Identify which cell holds the provided text, then report its (X, Y) central coordinate. 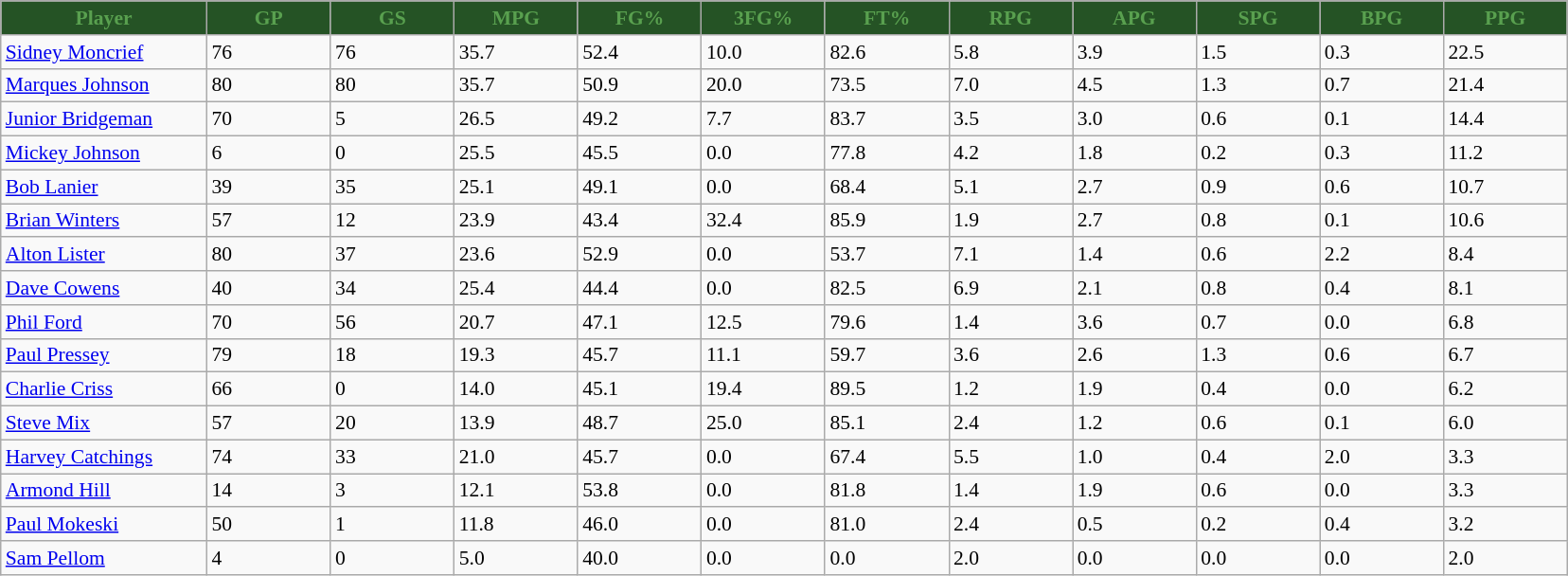
66 (269, 389)
1.5 (1257, 52)
Brian Winters (104, 221)
12 (392, 221)
33 (392, 457)
22.5 (1506, 52)
Mickey Johnson (104, 153)
25.5 (517, 153)
Junior Bridgeman (104, 119)
19.3 (517, 355)
8.4 (1506, 255)
Armond Hill (104, 491)
Paul Mokeski (104, 525)
82.6 (886, 52)
44.4 (640, 288)
25.0 (763, 423)
20.7 (517, 322)
2.1 (1134, 288)
3FG% (763, 18)
Harvey Catchings (104, 457)
56 (392, 322)
5.0 (517, 558)
79.6 (886, 322)
FT% (886, 18)
40.0 (640, 558)
SPG (1257, 18)
20 (392, 423)
Dave Cowens (104, 288)
48.7 (640, 423)
11.1 (763, 355)
19.4 (763, 389)
RPG (1011, 18)
7.0 (1011, 85)
39 (269, 187)
32.4 (763, 221)
6 (269, 153)
APG (1134, 18)
35 (392, 187)
6.7 (1506, 355)
4.5 (1134, 85)
Paul Pressey (104, 355)
73.5 (886, 85)
3 (392, 491)
18 (392, 355)
23.6 (517, 255)
67.4 (886, 457)
4.2 (1011, 153)
3.5 (1011, 119)
53.8 (640, 491)
6.8 (1506, 322)
85.1 (886, 423)
53.7 (886, 255)
79 (269, 355)
81.0 (886, 525)
0.9 (1257, 187)
5.1 (1011, 187)
14 (269, 491)
37 (392, 255)
46.0 (640, 525)
68.4 (886, 187)
11.8 (517, 525)
Sam Pellom (104, 558)
49.2 (640, 119)
21.4 (1506, 85)
74 (269, 457)
Steve Mix (104, 423)
50.9 (640, 85)
Charlie Criss (104, 389)
GP (269, 18)
89.5 (886, 389)
2.6 (1134, 355)
21.0 (517, 457)
23.9 (517, 221)
14.0 (517, 389)
45.1 (640, 389)
Alton Lister (104, 255)
3.9 (1134, 52)
3.0 (1134, 119)
12.1 (517, 491)
2.2 (1382, 255)
52.9 (640, 255)
13.9 (517, 423)
6.2 (1506, 389)
11.2 (1506, 153)
FG% (640, 18)
10.7 (1506, 187)
Player (104, 18)
47.1 (640, 322)
BPG (1382, 18)
Marques Johnson (104, 85)
81.8 (886, 491)
40 (269, 288)
3.2 (1506, 525)
Bob Lanier (104, 187)
6.9 (1011, 288)
26.5 (517, 119)
85.9 (886, 221)
0.5 (1134, 525)
1.0 (1134, 457)
1.8 (1134, 153)
59.7 (886, 355)
52.4 (640, 52)
25.1 (517, 187)
5.8 (1011, 52)
Phil Ford (104, 322)
4 (269, 558)
82.5 (886, 288)
1 (392, 525)
49.1 (640, 187)
7.7 (763, 119)
7.1 (1011, 255)
25.4 (517, 288)
77.8 (886, 153)
14.4 (1506, 119)
34 (392, 288)
5.5 (1011, 457)
20.0 (763, 85)
6.0 (1506, 423)
PPG (1506, 18)
45.5 (640, 153)
43.4 (640, 221)
10.6 (1506, 221)
8.1 (1506, 288)
10.0 (763, 52)
MPG (517, 18)
5 (392, 119)
Sidney Moncrief (104, 52)
GS (392, 18)
83.7 (886, 119)
50 (269, 525)
12.5 (763, 322)
